From the cell containing the given text, extract its center point as [X, Y] coordinate. 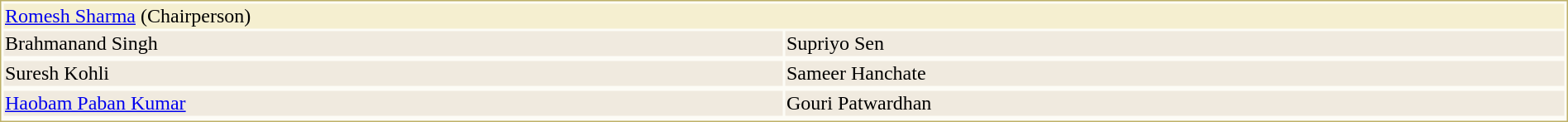
Suresh Kohli [393, 74]
Brahmanand Singh [393, 44]
Sameer Hanchate [1175, 74]
Romesh Sharma (Chairperson) [784, 16]
Supriyo Sen [1175, 44]
Haobam Paban Kumar [393, 104]
Gouri Patwardhan [1175, 104]
